Search for the cell housing the specified text and yield its [X, Y] center coordinate. 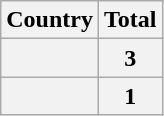
Total [130, 20]
1 [130, 96]
Country [50, 20]
3 [130, 58]
